Return (X, Y) of the center of cell containing provided text 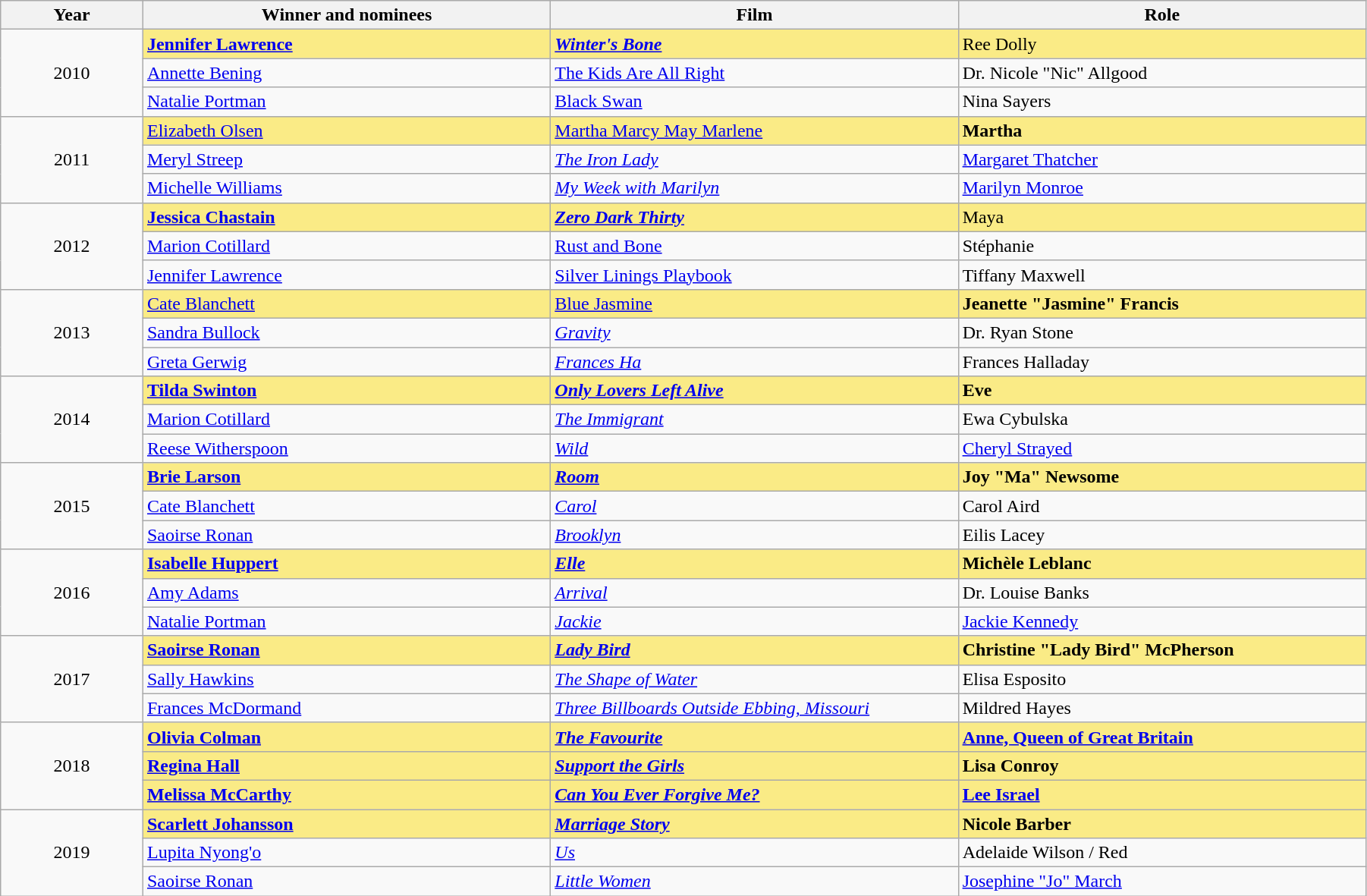
Zero Dark Thirty (754, 217)
Elizabeth Olsen (346, 130)
Arrival (754, 593)
Only Lovers Left Alive (754, 391)
Cheryl Strayed (1162, 448)
Frances Ha (754, 362)
Can You Ever Forgive Me? (754, 794)
Nicole Barber (1162, 823)
Jessica Chastain (346, 217)
Greta Gerwig (346, 362)
Reese Witherspoon (346, 448)
Annette Bening (346, 73)
Us (754, 853)
2019 (72, 852)
Eve (1162, 391)
Anne, Queen of Great Britain (1162, 737)
2018 (72, 766)
Amy Adams (346, 593)
Rust and Bone (754, 246)
Michelle Williams (346, 188)
Jeanette "Jasmine" Francis (1162, 303)
Martha (1162, 130)
Lisa Conroy (1162, 766)
Melissa McCarthy (346, 794)
Lee Israel (1162, 794)
2016 (72, 593)
Scarlett Johansson (346, 823)
Blue Jasmine (754, 303)
Frances McDormand (346, 708)
2012 (72, 246)
Martha Marcy May Marlene (754, 130)
Dr. Louise Banks (1162, 593)
Elle (754, 564)
Tiffany Maxwell (1162, 275)
Christine "Lady Bird" McPherson (1162, 650)
2017 (72, 679)
Jackie (754, 621)
Isabelle Huppert (346, 564)
The Kids Are All Right (754, 73)
Olivia Colman (346, 737)
Elisa Esposito (1162, 679)
Film (754, 15)
2011 (72, 159)
Jackie Kennedy (1162, 621)
Marriage Story (754, 823)
Role (1162, 15)
Three Billboards Outside Ebbing, Missouri (754, 708)
Little Women (754, 882)
Mildred Hayes (1162, 708)
Year (72, 15)
Carol (754, 506)
2015 (72, 506)
The Favourite (754, 737)
Black Swan (754, 102)
Brooklyn (754, 535)
Room (754, 477)
Sally Hawkins (346, 679)
Marilyn Monroe (1162, 188)
Gravity (754, 332)
Sandra Bullock (346, 332)
Josephine "Jo" March (1162, 882)
My Week with Marilyn (754, 188)
Joy "Ma" Newsome (1162, 477)
Meryl Streep (346, 159)
Michèle Leblanc (1162, 564)
2010 (72, 73)
2014 (72, 420)
Winter's Bone (754, 44)
Stéphanie (1162, 246)
Lady Bird (754, 650)
The Immigrant (754, 420)
Tilda Swinton (346, 391)
Support the Girls (754, 766)
The Shape of Water (754, 679)
The Iron Lady (754, 159)
Winner and nominees (346, 15)
Dr. Ryan Stone (1162, 332)
Regina Hall (346, 766)
Ree Dolly (1162, 44)
Silver Linings Playbook (754, 275)
Lupita Nyong'o (346, 853)
Dr. Nicole "Nic" Allgood (1162, 73)
Ewa Cybulska (1162, 420)
Brie Larson (346, 477)
Wild (754, 448)
Frances Halladay (1162, 362)
Margaret Thatcher (1162, 159)
Maya (1162, 217)
Eilis Lacey (1162, 535)
Adelaide Wilson / Red (1162, 853)
Nina Sayers (1162, 102)
2013 (72, 332)
Carol Aird (1162, 506)
